Identify which cell holds the provided text, then report its [X, Y] central coordinate. 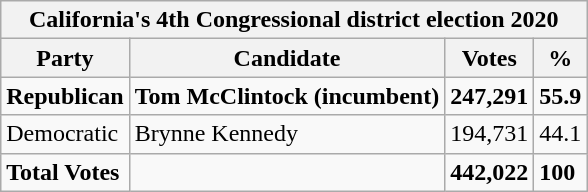
Candidate [287, 58]
Party [65, 58]
Tom McClintock (incumbent) [287, 96]
California's 4th Congressional district election 2020 [294, 20]
44.1 [560, 134]
247,291 [490, 96]
442,022 [490, 172]
Votes [490, 58]
55.9 [560, 96]
194,731 [490, 134]
100 [560, 172]
Total Votes [65, 172]
% [560, 58]
Republican [65, 96]
Brynne Kennedy [287, 134]
Democratic [65, 134]
